From the cell containing the given text, extract its center point as [X, Y] coordinate. 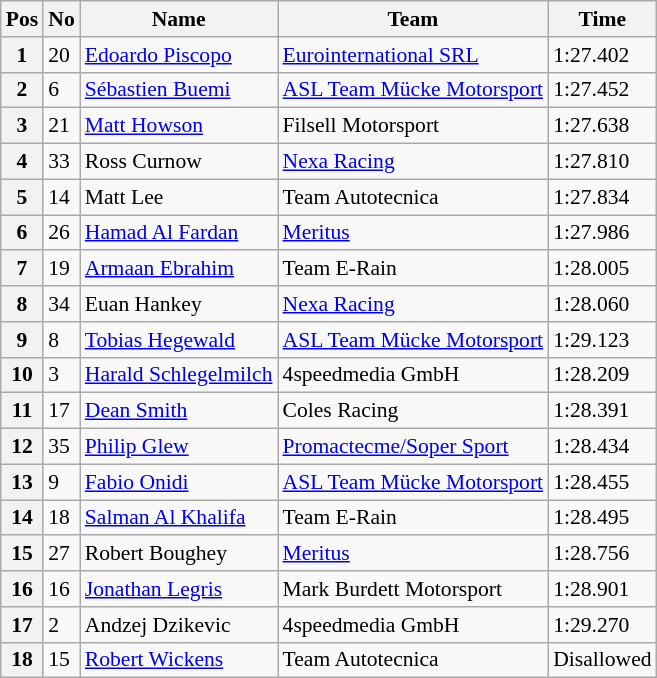
Mark Burdett Motorsport [414, 589]
Tobias Hegewald [179, 340]
1:28.060 [602, 304]
1:27.452 [602, 90]
1:28.391 [602, 411]
1:28.005 [602, 269]
Time [602, 19]
12 [22, 447]
1:27.810 [602, 162]
20 [62, 55]
Edoardo Piscopo [179, 55]
34 [62, 304]
Harald Schlegelmilch [179, 375]
Ross Curnow [179, 162]
1:28.495 [602, 518]
21 [62, 126]
Matt Howson [179, 126]
1:28.901 [602, 589]
1:28.434 [602, 447]
Hamad Al Fardan [179, 233]
10 [22, 375]
35 [62, 447]
Philip Glew [179, 447]
Promactecme/Soper Sport [414, 447]
11 [22, 411]
Salman Al Khalifa [179, 518]
1:27.986 [602, 233]
26 [62, 233]
Armaan Ebrahim [179, 269]
33 [62, 162]
1:28.209 [602, 375]
Name [179, 19]
Robert Wickens [179, 660]
19 [62, 269]
1:28.455 [602, 482]
Dean Smith [179, 411]
Disallowed [602, 660]
Filsell Motorsport [414, 126]
1 [22, 55]
Matt Lee [179, 197]
Sébastien Buemi [179, 90]
13 [22, 482]
Fabio Onidi [179, 482]
Jonathan Legris [179, 589]
1:29.270 [602, 625]
1:29.123 [602, 340]
Robert Boughey [179, 554]
Euan Hankey [179, 304]
Eurointernational SRL [414, 55]
4 [22, 162]
Andzej Dzikevic [179, 625]
1:28.756 [602, 554]
7 [22, 269]
5 [22, 197]
27 [62, 554]
No [62, 19]
1:27.638 [602, 126]
1:27.834 [602, 197]
Team [414, 19]
Pos [22, 19]
Coles Racing [414, 411]
1:27.402 [602, 55]
